Output the [X, Y] coordinate of the center of the cell containing the given text.  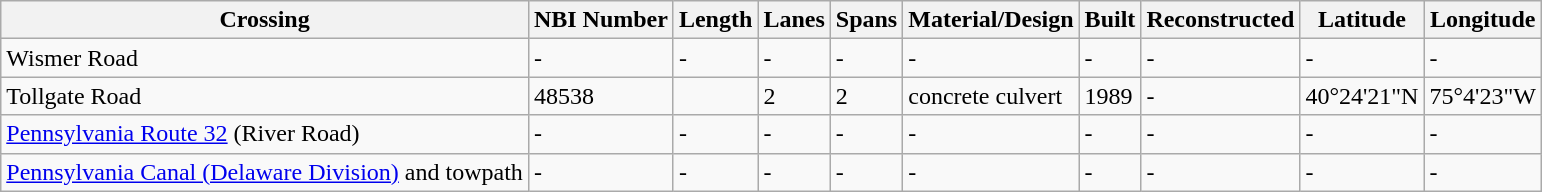
Material/Design [991, 20]
1989 [1110, 96]
NBI Number [600, 20]
Tollgate Road [265, 96]
concrete culvert [991, 96]
Built [1110, 20]
Longitude [1482, 20]
Crossing [265, 20]
Latitude [1362, 20]
48538 [600, 96]
Pennsylvania Canal (Delaware Division) and towpath [265, 172]
Pennsylvania Route 32 (River Road) [265, 134]
Wismer Road [265, 58]
75°4'23"W [1482, 96]
Length [715, 20]
Spans [866, 20]
Reconstructed [1220, 20]
Lanes [794, 20]
40°24'21"N [1362, 96]
